Extract the (X, Y) coordinate from the center of the cell holding the provided text.  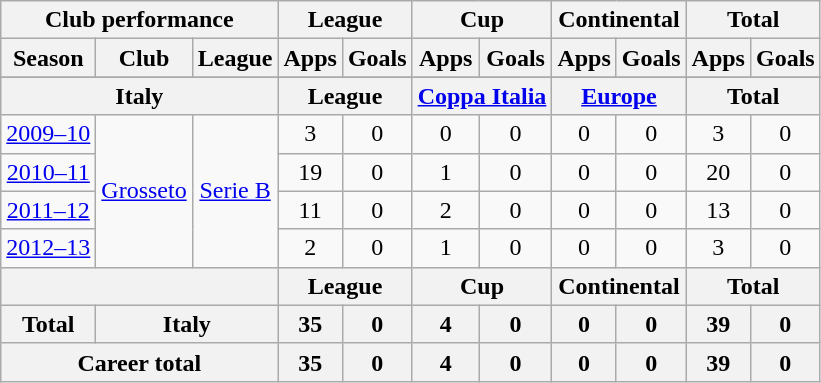
Grosseto (144, 191)
19 (310, 172)
2009–10 (48, 134)
Europe (619, 96)
20 (718, 172)
Club performance (140, 20)
11 (310, 210)
2012–13 (48, 248)
2010–11 (48, 172)
Coppa Italia (482, 96)
Career total (140, 362)
Serie B (235, 191)
13 (718, 210)
2011–12 (48, 210)
Season (48, 58)
Club (144, 58)
